Detect which cell encompasses the target text, then output its (x, y) center coordinate. 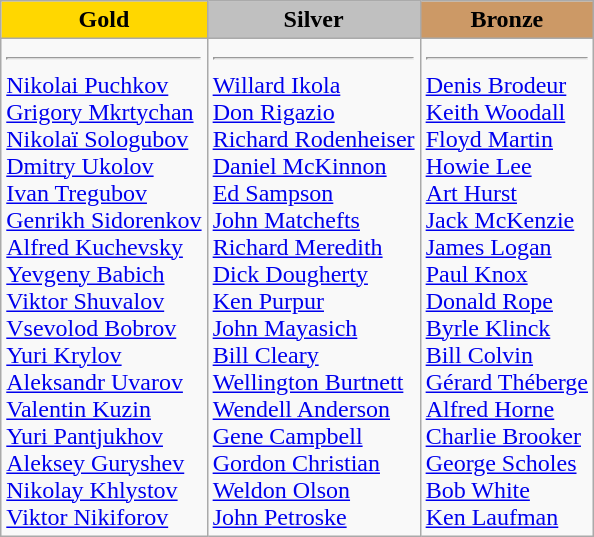
Gold (104, 20)
Bronze (506, 20)
Silver (314, 20)
